From the cell containing the given text, extract its center point as [x, y] coordinate. 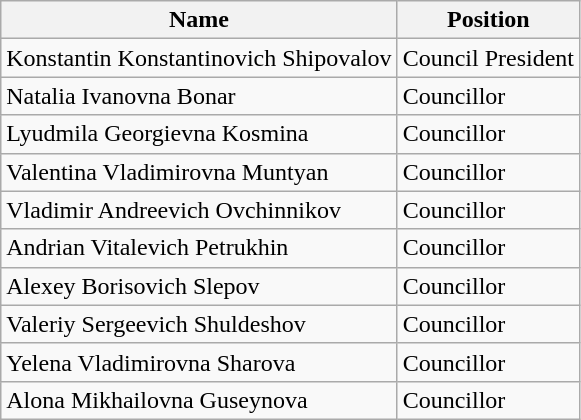
Yelena Vladimirovna Sharova [199, 362]
Alona Mikhailovna Guseynova [199, 400]
Name [199, 20]
Andrian Vitalevich Petrukhin [199, 248]
Vladimir Andreevich Ovchinnikov [199, 210]
Valeriy Sergeevich Shuldeshov [199, 324]
Position [488, 20]
Council President [488, 58]
Lyudmila Georgievna Kosmina [199, 134]
Valentina Vladimirovna Muntyan [199, 172]
Alexey Borisovich Slepov [199, 286]
Konstantin Konstantinovich Shipovalov [199, 58]
Natalia Ivanovna Bonar [199, 96]
